Output the (x, y) coordinate of the center of the cell containing the given text.  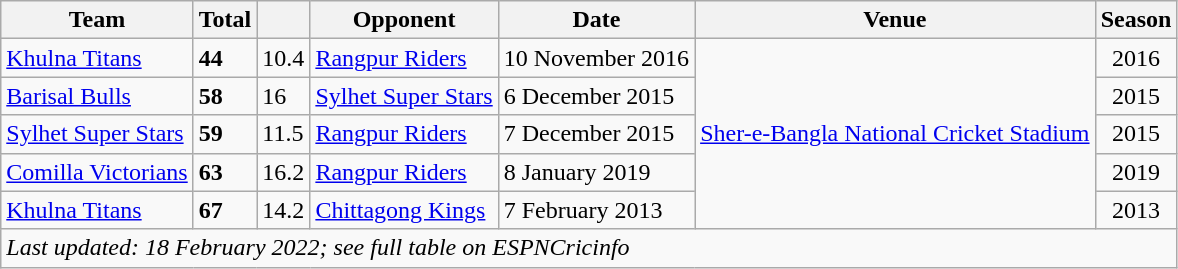
16 (284, 96)
67 (225, 210)
8 January 2019 (596, 172)
Total (225, 20)
7 December 2015 (596, 134)
16.2 (284, 172)
59 (225, 134)
Date (596, 20)
11.5 (284, 134)
Chittagong Kings (404, 210)
7 February 2013 (596, 210)
Venue (895, 20)
2016 (1136, 58)
Last updated: 18 February 2022; see full table on ESPNCricinfo (589, 248)
10 November 2016 (596, 58)
44 (225, 58)
2019 (1136, 172)
Sher-e-Bangla National Cricket Stadium (895, 134)
2013 (1136, 210)
10.4 (284, 58)
Barisal Bulls (97, 96)
Opponent (404, 20)
Comilla Victorians (97, 172)
14.2 (284, 210)
Team (97, 20)
63 (225, 172)
58 (225, 96)
Season (1136, 20)
6 December 2015 (596, 96)
